Capture the cell that displays the provided text and extract its (X, Y) central coordinate. 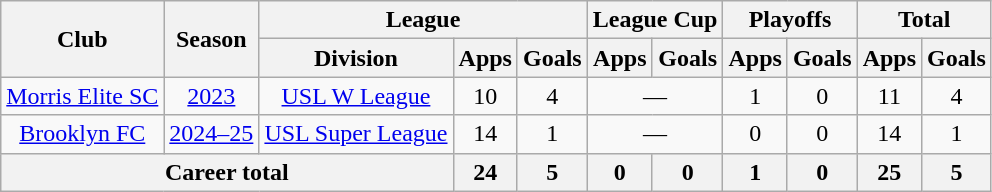
10 (485, 96)
Morris Elite SC (82, 96)
Season (212, 39)
League Cup (655, 20)
24 (485, 172)
League (423, 20)
USL W League (356, 96)
Career total (227, 172)
Club (82, 39)
2023 (212, 96)
Playoffs (790, 20)
Division (356, 58)
2024–25 (212, 134)
25 (889, 172)
Brooklyn FC (82, 134)
11 (889, 96)
Total (924, 20)
USL Super League (356, 134)
